Provide the [x, y] coordinate of the cell's center where the given text is located.  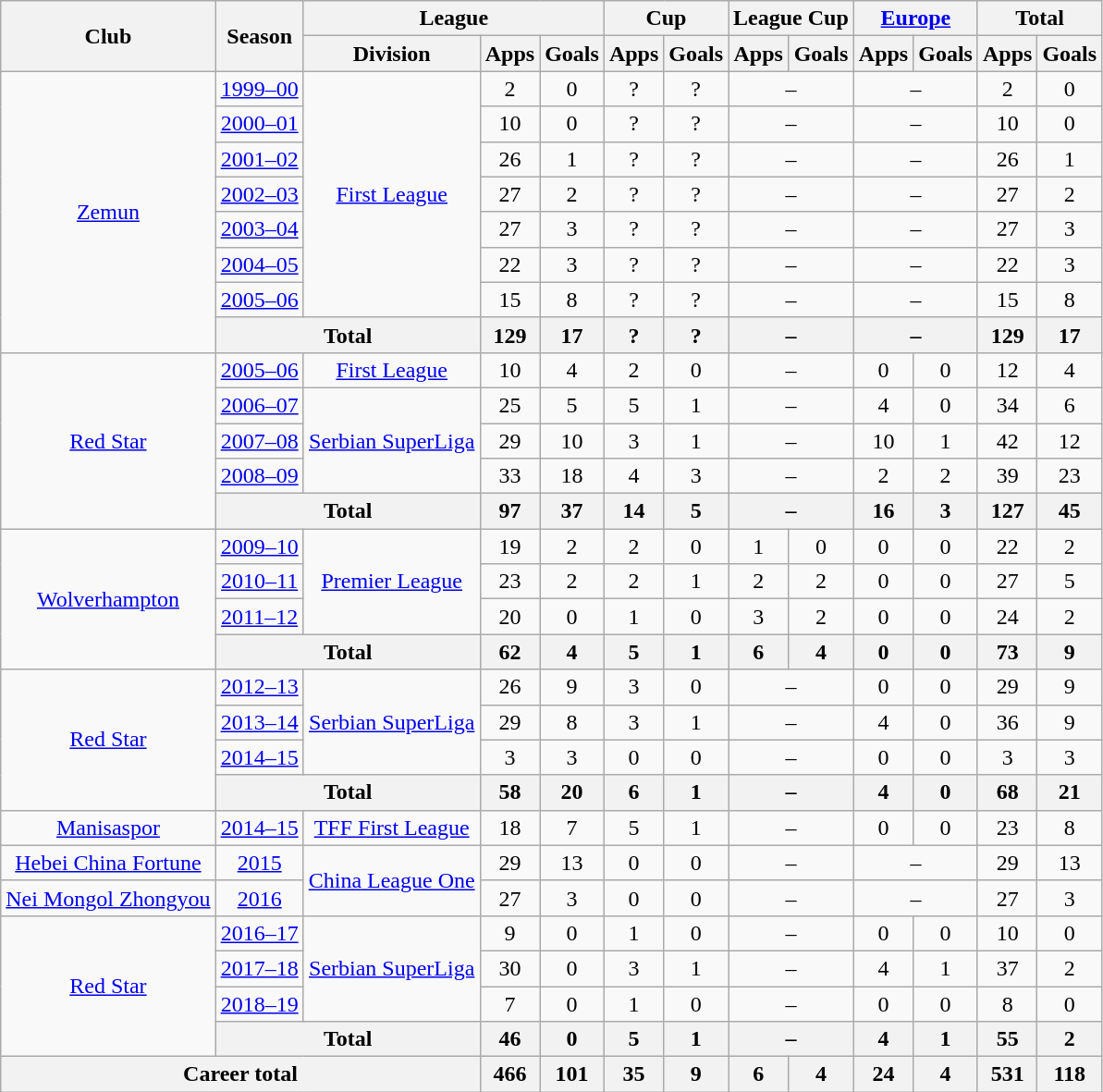
25 [509, 405]
2003–04 [259, 229]
97 [509, 511]
2011–12 [259, 617]
36 [1007, 722]
1999–00 [259, 89]
35 [633, 1074]
2004–05 [259, 264]
33 [509, 476]
Club [108, 36]
Season [259, 36]
2008–09 [259, 476]
16 [883, 511]
39 [1007, 476]
55 [1007, 1039]
Zemun [108, 212]
21 [1070, 792]
Manisaspor [108, 828]
19 [509, 546]
101 [572, 1074]
14 [633, 511]
Career total [240, 1074]
30 [509, 968]
Nei Mongol Zhongyou [108, 898]
League Cup [791, 18]
2016 [259, 898]
Premier League [392, 582]
118 [1070, 1074]
League [453, 18]
2013–14 [259, 722]
2002–03 [259, 194]
466 [509, 1074]
73 [1007, 652]
34 [1007, 405]
Cup [666, 18]
2007–08 [259, 441]
2000–01 [259, 124]
531 [1007, 1074]
Wolverhampton [108, 599]
2006–07 [259, 405]
45 [1070, 511]
2015 [259, 863]
2017–18 [259, 968]
2009–10 [259, 546]
68 [1007, 792]
China League One [392, 880]
Hebei China Fortune [108, 863]
58 [509, 792]
62 [509, 652]
2010–11 [259, 582]
2016–17 [259, 933]
Europe [915, 18]
Division [392, 54]
2018–19 [259, 1003]
2001–02 [259, 159]
127 [1007, 511]
42 [1007, 441]
46 [509, 1039]
2012–13 [259, 687]
TFF First League [392, 828]
